Identify which cell holds the provided text, then report its (x, y) central coordinate. 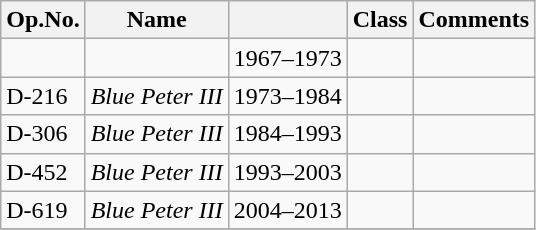
Op.No. (43, 20)
1967–1973 (288, 58)
1993–2003 (288, 172)
2004–2013 (288, 210)
D-619 (43, 210)
Class (380, 20)
Name (156, 20)
1984–1993 (288, 134)
Comments (474, 20)
D-452 (43, 172)
1973–1984 (288, 96)
D-216 (43, 96)
D-306 (43, 134)
